Search for the cell housing the specified text and yield its [X, Y] center coordinate. 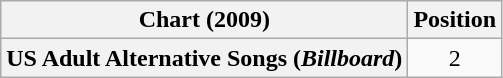
Chart (2009) [204, 20]
Position [455, 20]
US Adult Alternative Songs (Billboard) [204, 58]
2 [455, 58]
